Return (x, y) of the center of cell containing provided text 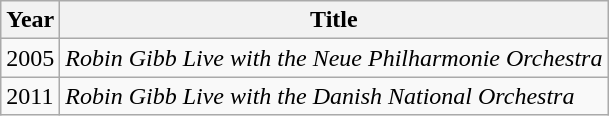
2011 (30, 96)
Title (334, 20)
Year (30, 20)
2005 (30, 58)
Robin Gibb Live with the Neue Philharmonie Orchestra (334, 58)
Robin Gibb Live with the Danish National Orchestra (334, 96)
